Capture the cell that displays the provided text and extract its [X, Y] central coordinate. 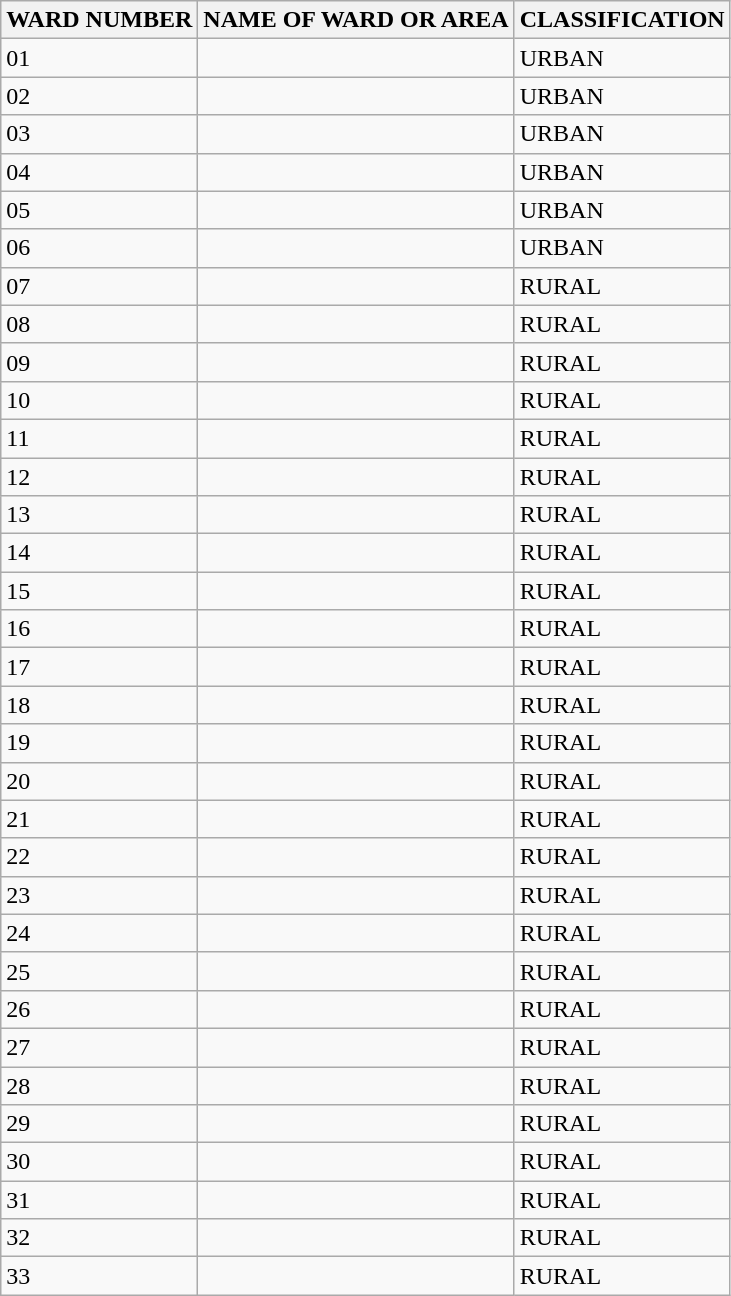
11 [100, 438]
09 [100, 362]
27 [100, 1047]
22 [100, 857]
30 [100, 1162]
23 [100, 895]
08 [100, 324]
13 [100, 515]
25 [100, 971]
33 [100, 1276]
12 [100, 477]
03 [100, 134]
26 [100, 1009]
19 [100, 743]
06 [100, 248]
24 [100, 933]
14 [100, 553]
07 [100, 286]
10 [100, 400]
21 [100, 819]
15 [100, 591]
31 [100, 1200]
16 [100, 629]
WARD NUMBER [100, 20]
NAME OF WARD OR AREA [356, 20]
05 [100, 210]
28 [100, 1085]
CLASSIFICATION [622, 20]
01 [100, 58]
17 [100, 667]
32 [100, 1238]
20 [100, 781]
02 [100, 96]
18 [100, 705]
04 [100, 172]
29 [100, 1124]
